Provide the (x, y) coordinate of the cell's center where the given text is located.  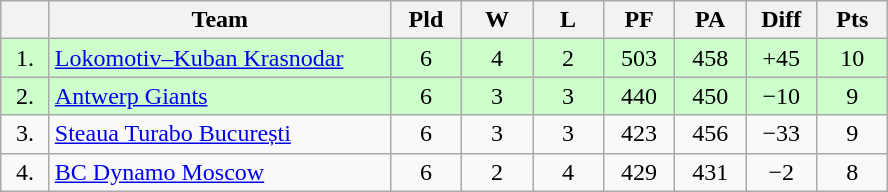
Diff (782, 20)
4. (26, 172)
PF (640, 20)
−10 (782, 96)
1. (26, 58)
3. (26, 134)
458 (710, 58)
PA (710, 20)
W (496, 20)
429 (640, 172)
L (568, 20)
431 (710, 172)
503 (640, 58)
2. (26, 96)
Antwerp Giants (220, 96)
BC Dynamo Moscow (220, 172)
Pld (426, 20)
450 (710, 96)
−33 (782, 134)
440 (640, 96)
Pts (852, 20)
423 (640, 134)
−2 (782, 172)
10 (852, 58)
456 (710, 134)
+45 (782, 58)
Team (220, 20)
Steaua Turabo București (220, 134)
8 (852, 172)
Lokomotiv–Kuban Krasnodar (220, 58)
